From the cell containing the given text, extract its center point as (X, Y) coordinate. 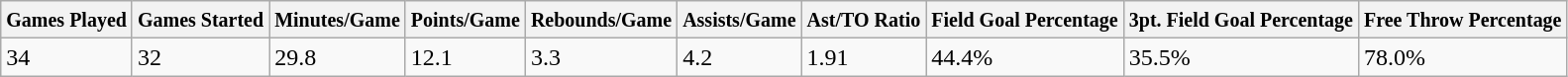
4.2 (739, 57)
Games Played (67, 20)
Ast/TO Ratio (864, 20)
3pt. Field Goal Percentage (1240, 20)
32 (200, 57)
44.4% (1024, 57)
Assists/Game (739, 20)
78.0% (1462, 57)
Points/Game (466, 20)
3.3 (600, 57)
29.8 (338, 57)
1.91 (864, 57)
34 (67, 57)
Free Throw Percentage (1462, 20)
35.5% (1240, 57)
Minutes/Game (338, 20)
Field Goal Percentage (1024, 20)
Rebounds/Game (600, 20)
12.1 (466, 57)
Games Started (200, 20)
